Locate the cell with the specified text and output its [X, Y] center coordinate. 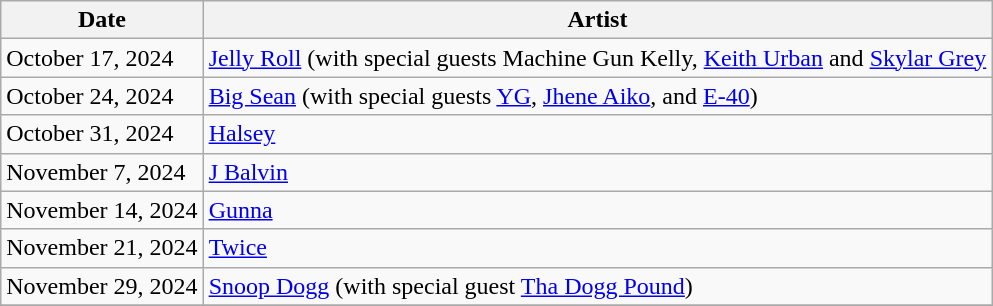
November 29, 2024 [102, 286]
October 31, 2024 [102, 134]
November 7, 2024 [102, 172]
November 21, 2024 [102, 248]
Halsey [598, 134]
Jelly Roll (with special guests Machine Gun Kelly, Keith Urban and Skylar Grey [598, 58]
Date [102, 20]
Snoop Dogg (with special guest Tha Dogg Pound) [598, 286]
Twice [598, 248]
Big Sean (with special guests YG, Jhene Aiko, and E-40) [598, 96]
October 17, 2024 [102, 58]
Artist [598, 20]
November 14, 2024 [102, 210]
Gunna [598, 210]
October 24, 2024 [102, 96]
J Balvin [598, 172]
